Identify which cell holds the provided text, then report its (x, y) central coordinate. 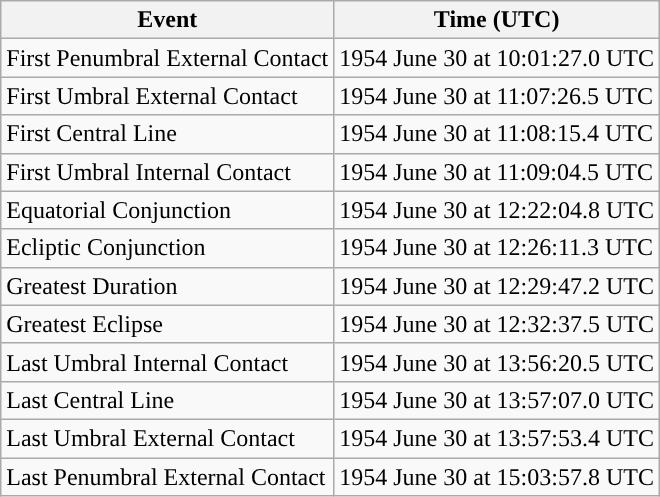
First Umbral External Contact (168, 96)
Greatest Eclipse (168, 324)
1954 June 30 at 13:57:07.0 UTC (497, 400)
1954 June 30 at 12:29:47.2 UTC (497, 286)
First Central Line (168, 134)
Ecliptic Conjunction (168, 248)
Greatest Duration (168, 286)
1954 June 30 at 11:08:15.4 UTC (497, 134)
Last Central Line (168, 400)
First Umbral Internal Contact (168, 172)
1954 June 30 at 12:22:04.8 UTC (497, 210)
1954 June 30 at 11:09:04.5 UTC (497, 172)
1954 June 30 at 12:26:11.3 UTC (497, 248)
First Penumbral External Contact (168, 58)
1954 June 30 at 13:57:53.4 UTC (497, 438)
1954 June 30 at 10:01:27.0 UTC (497, 58)
1954 June 30 at 12:32:37.5 UTC (497, 324)
1954 June 30 at 11:07:26.5 UTC (497, 96)
Last Umbral Internal Contact (168, 362)
1954 June 30 at 13:56:20.5 UTC (497, 362)
Equatorial Conjunction (168, 210)
Last Penumbral External Contact (168, 477)
1954 June 30 at 15:03:57.8 UTC (497, 477)
Last Umbral External Contact (168, 438)
Time (UTC) (497, 20)
Event (168, 20)
